Detect which cell encompasses the target text, then output its (X, Y) center coordinate. 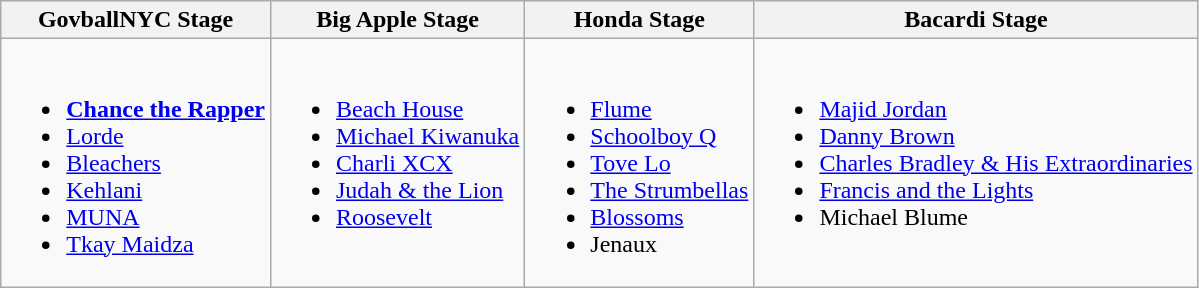
FlumeSchoolboy QTove LoThe StrumbellasBlossomsJenaux (640, 163)
Big Apple Stage (397, 20)
Honda Stage (640, 20)
Chance the RapperLordeBleachersKehlaniMUNATkay Maidza (136, 163)
GovballNYC Stage (136, 20)
Bacardi Stage (976, 20)
Majid JordanDanny BrownCharles Bradley & His ExtraordinariesFrancis and the LightsMichael Blume (976, 163)
Beach HouseMichael KiwanukaCharli XCXJudah & the LionRoosevelt (397, 163)
